Locate the cell with the specified text and output its [X, Y] center coordinate. 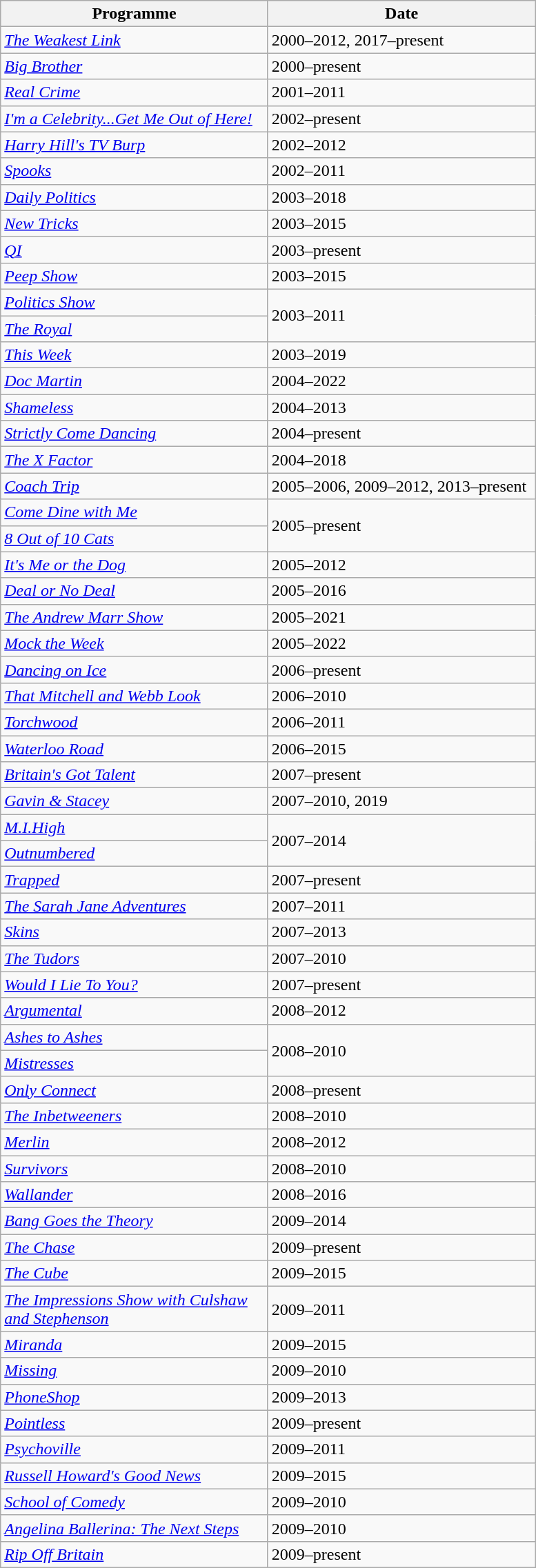
2000–2012, 2017–present [401, 40]
Merlin [135, 1142]
The Weakest Link [135, 40]
Only Connect [135, 1089]
That Mitchell and Webb Look [135, 696]
2004–2022 [401, 381]
Big Brother [135, 66]
2006–2015 [401, 748]
2006–2011 [401, 722]
Bang Goes the Theory [135, 1221]
2004–2013 [401, 408]
2005–2016 [401, 591]
The X Factor [135, 460]
2000–present [401, 66]
Skins [135, 932]
2007–2010 [401, 958]
2005–2022 [401, 643]
Spooks [135, 171]
2007–2013 [401, 932]
The Sarah Jane Adventures [135, 906]
Coach Trip [135, 486]
M.I.High [135, 827]
Missing [135, 1371]
2002–present [401, 119]
Torchwood [135, 722]
Miranda [135, 1345]
Trapped [135, 880]
2005–2012 [401, 565]
This Week [135, 355]
The Tudors [135, 958]
New Tricks [135, 223]
Would I Lie To You? [135, 985]
Programme [135, 14]
2007–2011 [401, 906]
Survivors [135, 1169]
Mock the Week [135, 643]
2001–2011 [401, 92]
8 Out of 10 Cats [135, 539]
Ashes to Ashes [135, 1037]
Wallander [135, 1195]
Daily Politics [135, 197]
Harry Hill's TV Burp [135, 145]
Dancing on Ice [135, 670]
The Royal [135, 329]
The Andrew Marr Show [135, 617]
Come Dine with Me [135, 512]
Psychoville [135, 1449]
QI [135, 250]
Politics Show [135, 302]
2004–2018 [401, 460]
2003–2018 [401, 197]
Real Crime [135, 92]
Argumental [135, 1011]
2004–present [401, 434]
Pointless [135, 1423]
The Impressions Show with Culshaw and Stephenson [135, 1309]
Strictly Come Dancing [135, 434]
Britain's Got Talent [135, 775]
Date [401, 14]
The Inbetweeners [135, 1116]
2003–2011 [401, 315]
Mistresses [135, 1063]
2003–present [401, 250]
Deal or No Deal [135, 591]
2005–2006, 2009–2012, 2013–present [401, 486]
2009–2014 [401, 1221]
2002–2011 [401, 171]
Doc Martin [135, 381]
2005–2021 [401, 617]
2007–2010, 2019 [401, 801]
2006–2010 [401, 696]
2007–2014 [401, 841]
2005–present [401, 525]
Gavin & Stacey [135, 801]
2009–2013 [401, 1397]
Waterloo Road [135, 748]
2003–2019 [401, 355]
School of Comedy [135, 1502]
Rip Off Britain [135, 1554]
2002–2012 [401, 145]
Shameless [135, 408]
It's Me or the Dog [135, 565]
Peep Show [135, 276]
Angelina Ballerina: The Next Steps [135, 1528]
Outnumbered [135, 854]
2008–present [401, 1089]
2008–2016 [401, 1195]
The Cube [135, 1274]
Russell Howard's Good News [135, 1476]
I'm a Celebrity...Get Me Out of Here! [135, 119]
PhoneShop [135, 1397]
2006–present [401, 670]
The Chase [135, 1247]
